For the text-containing cell, return its midpoint in [X, Y] coordinate format. 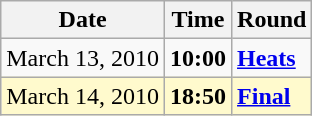
March 14, 2010 [83, 96]
Final [272, 96]
10:00 [198, 58]
18:50 [198, 96]
Round [272, 20]
March 13, 2010 [83, 58]
Heats [272, 58]
Time [198, 20]
Date [83, 20]
